Return [X, Y] of the center of cell containing provided text 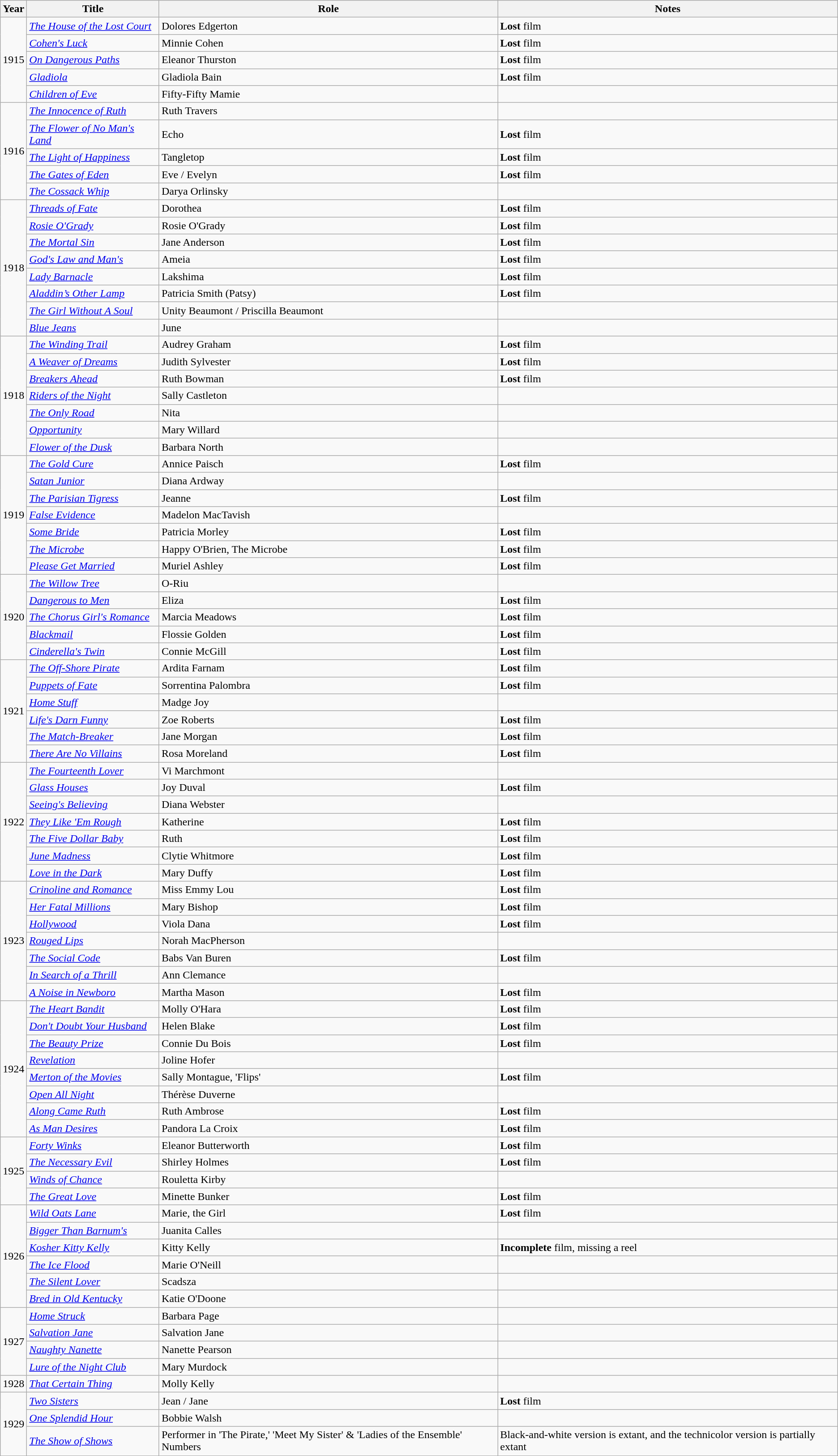
Kosher Kitty Kelly [93, 1247]
Pandora La Croix [328, 1128]
Flossie Golden [328, 634]
Gladiola Bain [328, 77]
The Flower of No Man's Land [93, 134]
On Dangerous Paths [93, 60]
1926 [13, 1256]
Bigger Than Barnum's [93, 1230]
Helen Blake [328, 1026]
Vi Marchmont [328, 770]
1916 [13, 151]
The Winding Trail [93, 345]
Dangerous to Men [93, 600]
The Gold Cure [93, 464]
Aladdin’s Other Lamp [93, 294]
Please Get Married [93, 566]
The Light of Happiness [93, 157]
The Match-Breaker [93, 736]
Jeanne [328, 498]
Minnie Cohen [328, 43]
Year [13, 9]
Dorothea [328, 208]
Viola Dana [328, 924]
The Social Code [93, 958]
Eleanor Butterworth [328, 1145]
Molly Kelly [328, 1384]
Open All Night [93, 1094]
Sally Castleton [328, 396]
Jean / Jane [328, 1401]
Scadsza [328, 1281]
Juanita Calles [328, 1230]
Opportunity [93, 430]
Diana Webster [328, 805]
Puppets of Fate [93, 685]
Notes [668, 9]
Joy Duval [328, 788]
Incomplete film, missing a reel [668, 1247]
Molly O'Hara [328, 1009]
1923 [13, 941]
Clytie Whitmore [328, 856]
Flower of the Dusk [93, 447]
Hollywood [93, 924]
1927 [13, 1341]
Martha Mason [328, 992]
Mary Duffy [328, 873]
One Splendid Hour [93, 1418]
1922 [13, 821]
Darya Orlinsky [328, 191]
The Off-Shore Pirate [93, 668]
Cinderella's Twin [93, 651]
The Chorus Girl's Romance [93, 617]
Lady Barnacle [93, 277]
The Fourteenth Lover [93, 770]
1929 [13, 1424]
1920 [13, 617]
False Evidence [93, 515]
Barbara North [328, 447]
Don't Doubt Your Husband [93, 1026]
1924 [13, 1068]
The Cossack Whip [93, 191]
Some Bride [93, 532]
The Microbe [93, 549]
The Mortal Sin [93, 243]
O-Riu [328, 583]
Role [328, 9]
Wild Oats Lane [93, 1213]
Gladiola [93, 77]
Winds of Chance [93, 1179]
Riders of the Night [93, 396]
Kitty Kelly [328, 1247]
Eleanor Thurston [328, 60]
Zoe Roberts [328, 719]
Forty Winks [93, 1145]
Ruth [328, 839]
Norah MacPherson [328, 941]
Marie O'Neill [328, 1264]
Ruth Bowman [328, 379]
Ruth Ambrose [328, 1111]
1921 [13, 711]
Glass Houses [93, 788]
Threads of Fate [93, 208]
Sorrentina Palombra [328, 685]
Diana Ardway [328, 481]
Crinoline and Romance [93, 890]
Lakshima [328, 277]
In Search of a Thrill [93, 975]
Judith Sylvester [328, 362]
1928 [13, 1384]
Mary Bishop [328, 907]
God's Law and Man's [93, 260]
Seeing's Believing [93, 805]
Happy O'Brien, The Microbe [328, 549]
Life's Darn Funny [93, 719]
Fifty-Fifty Mamie [328, 94]
Sally Montague, 'Flips' [328, 1077]
The House of the Lost Court [93, 26]
Children of Eve [93, 94]
Patricia Morley [328, 532]
Miss Emmy Lou [328, 890]
Along Came Ruth [93, 1111]
Jane Morgan [328, 736]
Marie, the Girl [328, 1213]
The Only Road [93, 413]
Madelon MacTavish [328, 515]
The Parisian Tigress [93, 498]
Mary Willard [328, 430]
The Heart Bandit [93, 1009]
The Gates of Eden [93, 174]
Naughty Nanette [93, 1350]
Eve / Evelyn [328, 174]
Nanette Pearson [328, 1350]
Madge Joy [328, 702]
Revelation [93, 1060]
Home Struck [93, 1315]
Black-and-white version is extant, and the technicolor version is partially extant [668, 1441]
Performer in 'The Pirate,' 'Meet My Sister' & 'Ladies of the Ensemble' Numbers [328, 1441]
Cohen's Luck [93, 43]
Marcia Meadows [328, 617]
The Beauty Prize [93, 1043]
The Necessary Evil [93, 1162]
Merton of the Movies [93, 1077]
Katherine [328, 822]
1925 [13, 1171]
1919 [13, 515]
Blackmail [93, 634]
Minette Bunker [328, 1196]
A Noise in Newboro [93, 992]
The Innocence of Ruth [93, 111]
Rouletta Kirby [328, 1179]
The Show of Shows [93, 1441]
Muriel Ashley [328, 566]
The Ice Flood [93, 1264]
Mary Murdock [328, 1367]
Joline Hofer [328, 1060]
Unity Beaumont / Priscilla Beaumont [328, 311]
Patricia Smith (Patsy) [328, 294]
Ardita Farnam [328, 668]
Home Stuff [93, 702]
Ameia [328, 260]
Lure of the Night Club [93, 1367]
That Certain Thing [93, 1384]
The Willow Tree [93, 583]
Eliza [328, 600]
Tangletop [328, 157]
The Five Dollar Baby [93, 839]
Jane Anderson [328, 243]
Breakers Ahead [93, 379]
The Girl Without A Soul [93, 311]
Bred in Old Kentucky [93, 1298]
Babs Van Buren [328, 958]
Blue Jeans [93, 328]
Shirley Holmes [328, 1162]
Bobbie Walsh [328, 1418]
Ruth Travers [328, 111]
Ann Clemance [328, 975]
Annice Paisch [328, 464]
Satan Junior [93, 481]
June Madness [93, 856]
Rosa Moreland [328, 753]
Love in the Dark [93, 873]
Katie O'Doone [328, 1298]
Nita [328, 413]
Connie Du Bois [328, 1043]
As Man Desires [93, 1128]
Her Fatal Millions [93, 907]
Audrey Graham [328, 345]
The Silent Lover [93, 1281]
The Great Love [93, 1196]
Barbara Page [328, 1315]
1915 [13, 60]
Rouged Lips [93, 941]
Two Sisters [93, 1401]
Connie McGill [328, 651]
Dolores Edgerton [328, 26]
Title [93, 9]
Echo [328, 134]
A Weaver of Dreams [93, 362]
There Are No Villains [93, 753]
Thérèse Duverne [328, 1094]
June [328, 328]
They Like 'Em Rough [93, 822]
